Extract the [X, Y] coordinate from the center of the cell holding the provided text.  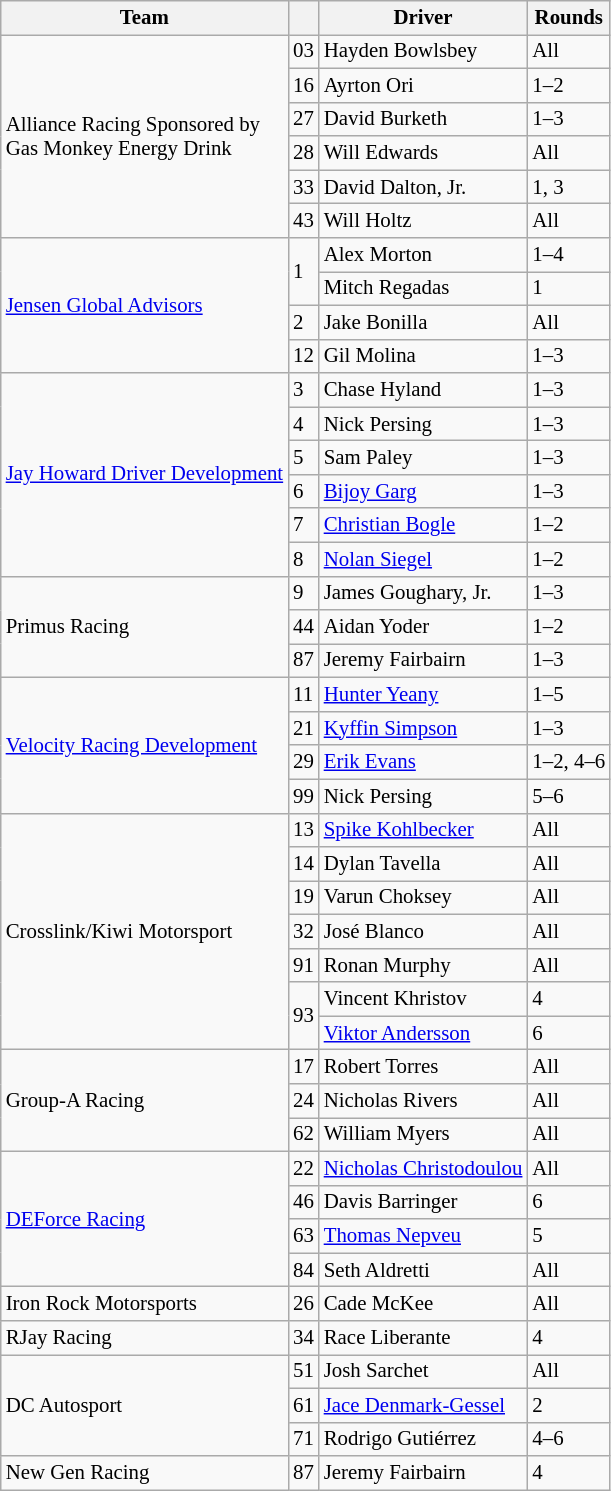
Driver [424, 18]
Alliance Racing Sponsored byGas Monkey Energy Drink [144, 136]
Seth Aldretti [424, 1270]
Aidan Yoder [424, 627]
8 [304, 559]
33 [304, 187]
Velocity Racing Development [144, 746]
99 [304, 796]
Nicholas Rivers [424, 1101]
19 [304, 898]
84 [304, 1270]
Cade McKee [424, 1304]
Race Liberante [424, 1338]
DC Autosport [144, 1405]
Chase Hyland [424, 390]
1–5 [568, 695]
RJay Racing [144, 1338]
63 [304, 1236]
Will Holtz [424, 221]
Jensen Global Advisors [144, 306]
Iron Rock Motorsports [144, 1304]
46 [304, 1202]
Erik Evans [424, 762]
Varun Choksey [424, 898]
16 [304, 85]
Nolan Siegel [424, 559]
Team [144, 18]
44 [304, 627]
22 [304, 1168]
5–6 [568, 796]
11 [304, 695]
26 [304, 1304]
Primus Racing [144, 627]
Gil Molina [424, 356]
Viktor Andersson [424, 1033]
Sam Paley [424, 458]
Ayrton Ori [424, 85]
William Myers [424, 1135]
Robert Torres [424, 1067]
Josh Sarchet [424, 1371]
34 [304, 1338]
Jake Bonilla [424, 322]
21 [304, 728]
Ronan Murphy [424, 965]
Christian Bogle [424, 525]
24 [304, 1101]
32 [304, 931]
1–4 [568, 255]
David Burketh [424, 119]
Vincent Khristov [424, 999]
9 [304, 593]
Rodrigo Gutiérrez [424, 1439]
Davis Barringer [424, 1202]
James Goughary, Jr. [424, 593]
Spike Kohlbecker [424, 830]
71 [304, 1439]
Kyffin Simpson [424, 728]
Jay Howard Driver Development [144, 474]
7 [304, 525]
Bijoy Garg [424, 491]
Nicholas Christodoulou [424, 1168]
12 [304, 356]
New Gen Racing [144, 1473]
David Dalton, Jr. [424, 187]
Crosslink/Kiwi Motorsport [144, 932]
93 [304, 1016]
Thomas Nepveu [424, 1236]
Alex Morton [424, 255]
Hayden Bowlsbey [424, 51]
Dylan Tavella [424, 864]
27 [304, 119]
03 [304, 51]
4–6 [568, 1439]
17 [304, 1067]
José Blanco [424, 931]
Mitch Regadas [424, 288]
62 [304, 1135]
1–2, 4–6 [568, 762]
Will Edwards [424, 153]
DEForce Racing [144, 1218]
29 [304, 762]
91 [304, 965]
Rounds [568, 18]
3 [304, 390]
61 [304, 1405]
51 [304, 1371]
14 [304, 864]
13 [304, 830]
28 [304, 153]
Hunter Yeany [424, 695]
1, 3 [568, 187]
43 [304, 221]
Jace Denmark-Gessel [424, 1405]
Group-A Racing [144, 1101]
